Search for the cell housing the specified text and yield its [x, y] center coordinate. 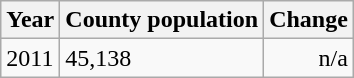
County population [162, 20]
45,138 [162, 58]
2011 [30, 58]
Change [309, 20]
Year [30, 20]
n/a [309, 58]
